Determine the (X, Y) coordinate at the center of the cell enclosing the given text.  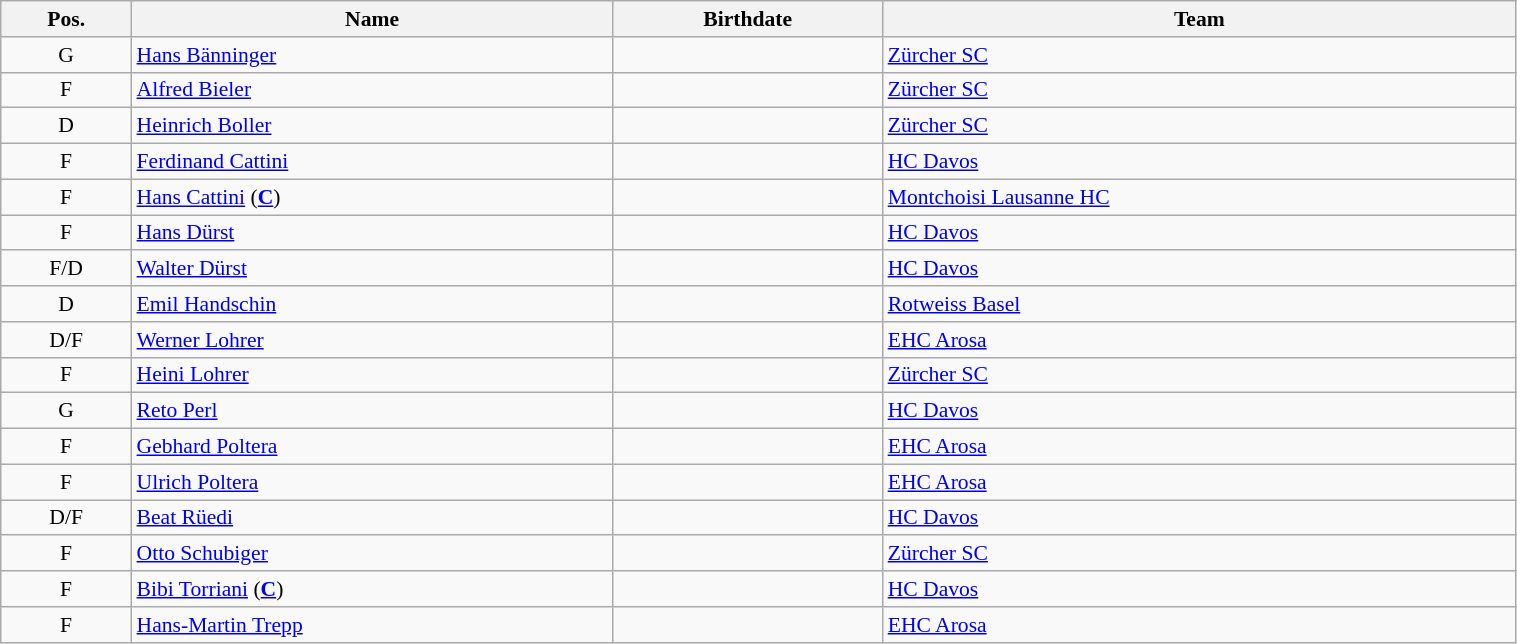
Bibi Torriani (C) (372, 589)
Heini Lohrer (372, 375)
Birthdate (748, 19)
Ferdinand Cattini (372, 162)
Gebhard Poltera (372, 447)
F/D (66, 269)
Walter Dürst (372, 269)
Name (372, 19)
Ulrich Poltera (372, 482)
Hans-Martin Trepp (372, 625)
Reto Perl (372, 411)
Werner Lohrer (372, 340)
Pos. (66, 19)
Team (1200, 19)
Hans Dürst (372, 233)
Alfred Bieler (372, 90)
Montchoisi Lausanne HC (1200, 197)
Rotweiss Basel (1200, 304)
Otto Schubiger (372, 554)
Emil Handschin (372, 304)
Beat Rüedi (372, 518)
Hans Cattini (C) (372, 197)
Heinrich Boller (372, 126)
Hans Bänninger (372, 55)
